From the cell containing the given text, extract its center point as (X, Y) coordinate. 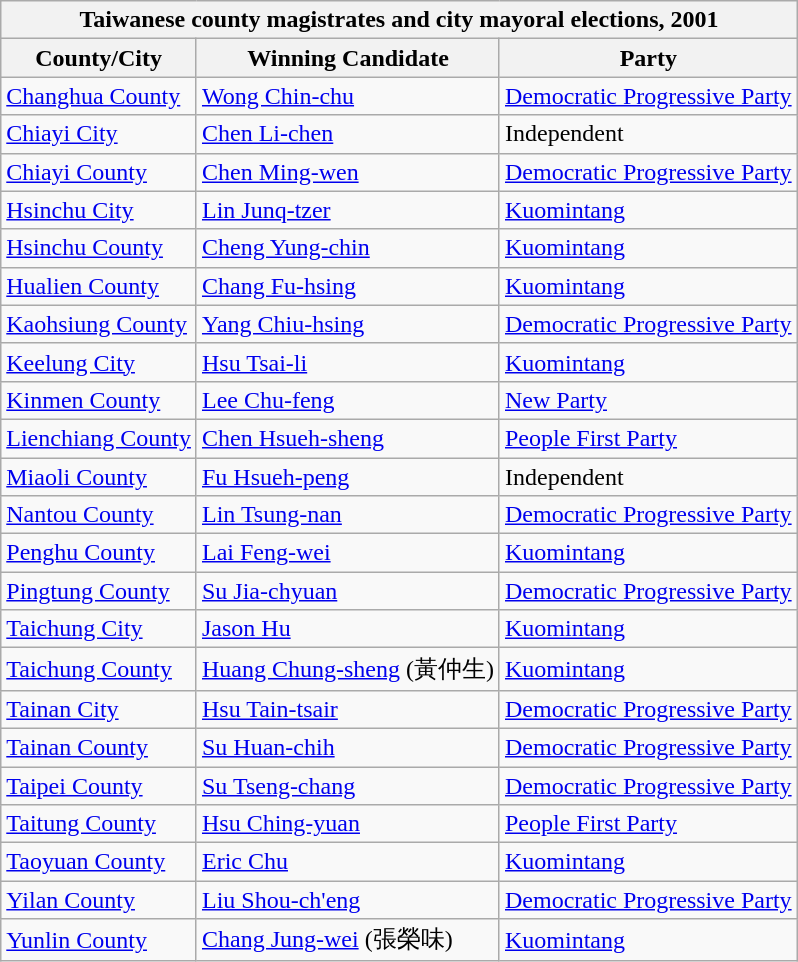
Penghu County (99, 553)
Taitung County (99, 824)
Yang Chiu-hsing (348, 324)
Lee Chu-feng (348, 400)
Nantou County (99, 515)
Eric Chu (348, 862)
Lin Tsung-nan (348, 515)
Taoyuan County (99, 862)
Hsinchu City (99, 210)
Lai Feng-wei (348, 553)
Taichung County (99, 670)
Yunlin County (99, 940)
Chiayi City (99, 134)
Chang Jung-wei (張榮味) (348, 940)
Chen Hsueh-sheng (348, 438)
Chen Ming-wen (348, 172)
Miaoli County (99, 477)
Tainan County (99, 747)
Su Huan-chih (348, 747)
Wong Chin-chu (348, 96)
Changhua County (99, 96)
New Party (648, 400)
County/City (99, 58)
Su Jia-chyuan (348, 591)
Chang Fu-hsing (348, 286)
Taichung City (99, 629)
Jason Hu (348, 629)
Kinmen County (99, 400)
Kaohsiung County (99, 324)
Pingtung County (99, 591)
Hsinchu County (99, 248)
Liu Shou-ch'eng (348, 900)
Yilan County (99, 900)
Hsu Tsai-li (348, 362)
Hualien County (99, 286)
Hsu Tain-tsair (348, 709)
Chen Li-chen (348, 134)
Fu Hsueh-peng (348, 477)
Cheng Yung-chin (348, 248)
Lin Junq-tzer (348, 210)
Taiwanese county magistrates and city mayoral elections, 2001 (399, 20)
Keelung City (99, 362)
Party (648, 58)
Winning Candidate (348, 58)
Hsu Ching-yuan (348, 824)
Tainan City (99, 709)
Su Tseng-chang (348, 785)
Chiayi County (99, 172)
Lienchiang County (99, 438)
Huang Chung-sheng (黃仲生) (348, 670)
Taipei County (99, 785)
